Output the [X, Y] coordinate of the center of the cell containing the given text.  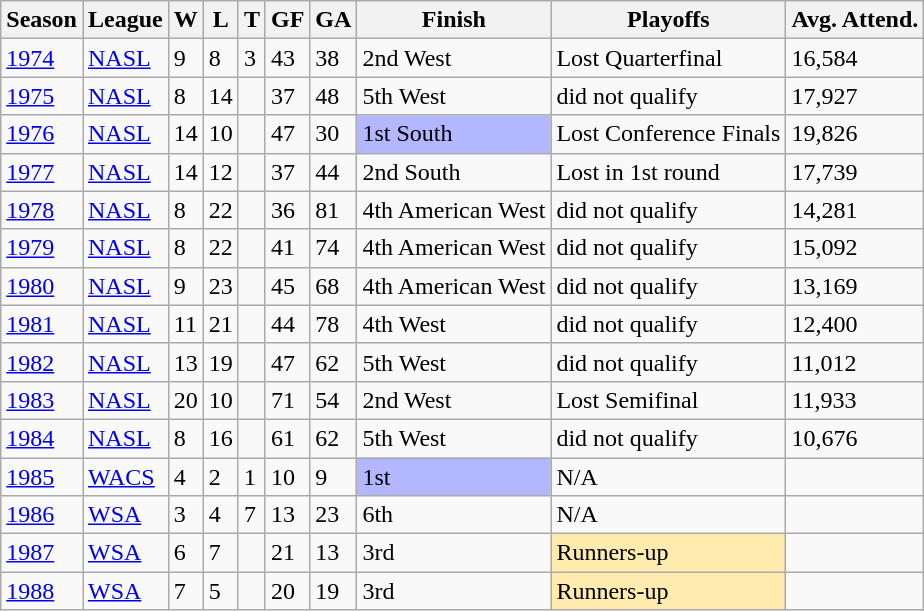
L [220, 20]
1986 [42, 515]
Lost Quarterfinal [668, 58]
Lost in 1st round [668, 172]
Playoffs [668, 20]
12 [220, 172]
1988 [42, 591]
Finish [454, 20]
1987 [42, 553]
1st South [454, 134]
17,927 [855, 96]
1976 [42, 134]
1st [454, 477]
Season [42, 20]
T [252, 20]
38 [334, 58]
19,826 [855, 134]
1983 [42, 400]
71 [287, 400]
GF [287, 20]
1974 [42, 58]
1982 [42, 362]
1980 [42, 286]
Lost Semifinal [668, 400]
74 [334, 248]
48 [334, 96]
30 [334, 134]
43 [287, 58]
League [125, 20]
16,584 [855, 58]
6 [186, 553]
1984 [42, 438]
36 [287, 210]
17,739 [855, 172]
61 [287, 438]
1978 [42, 210]
5 [220, 591]
45 [287, 286]
16 [220, 438]
11,012 [855, 362]
41 [287, 248]
81 [334, 210]
GA [334, 20]
1985 [42, 477]
1977 [42, 172]
1981 [42, 324]
78 [334, 324]
12,400 [855, 324]
68 [334, 286]
2 [220, 477]
2nd South [454, 172]
11 [186, 324]
6th [454, 515]
10,676 [855, 438]
54 [334, 400]
Avg. Attend. [855, 20]
1 [252, 477]
13,169 [855, 286]
1979 [42, 248]
W [186, 20]
WACS [125, 477]
11,933 [855, 400]
4th West [454, 324]
15,092 [855, 248]
1975 [42, 96]
14,281 [855, 210]
Lost Conference Finals [668, 134]
